Identify which cell holds the provided text, then report its (X, Y) central coordinate. 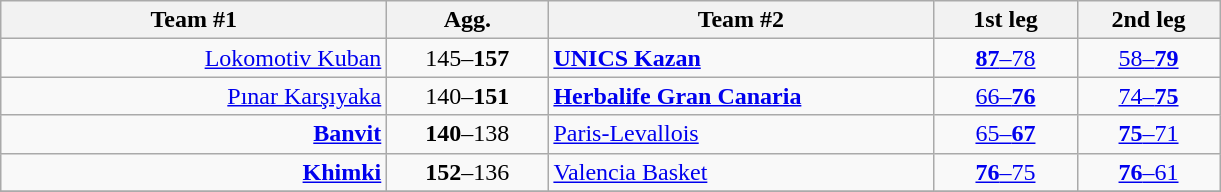
Khimki (194, 172)
140–151 (468, 96)
Pınar Karşıyaka (194, 96)
87–78 (1006, 58)
58–79 (1148, 58)
76–61 (1148, 172)
76–75 (1006, 172)
145–157 (468, 58)
Lokomotiv Kuban (194, 58)
1st leg (1006, 20)
Agg. (468, 20)
Paris-Levallois (741, 134)
Team #2 (741, 20)
65–67 (1006, 134)
Banvit (194, 134)
Team #1 (194, 20)
Herbalife Gran Canaria (741, 96)
UNICS Kazan (741, 58)
2nd leg (1148, 20)
74–75 (1148, 96)
152–136 (468, 172)
75–71 (1148, 134)
140–138 (468, 134)
Valencia Basket (741, 172)
66–76 (1006, 96)
